Locate the cell with the specified text and output its [X, Y] center coordinate. 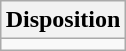
Disposition [63, 20]
